Find where the given text appears and provide that cell's center as (X, Y) coordinate. 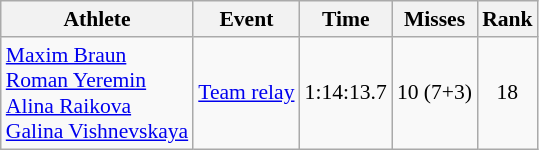
Athlete (97, 19)
18 (508, 93)
Team relay (246, 93)
Maxim BraunRoman YereminAlina RaikovaGalina Vishnevskaya (97, 93)
Time (346, 19)
1:14:13.7 (346, 93)
Event (246, 19)
10 (7+3) (434, 93)
Rank (508, 19)
Misses (434, 19)
